Determine the [X, Y] coordinate at the center of the cell enclosing the given text.  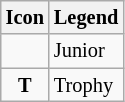
Junior [86, 51]
Legend [86, 17]
Icon [25, 17]
T [25, 85]
Trophy [86, 85]
